Extract the (x, y) coordinate from the center of the cell holding the provided text.  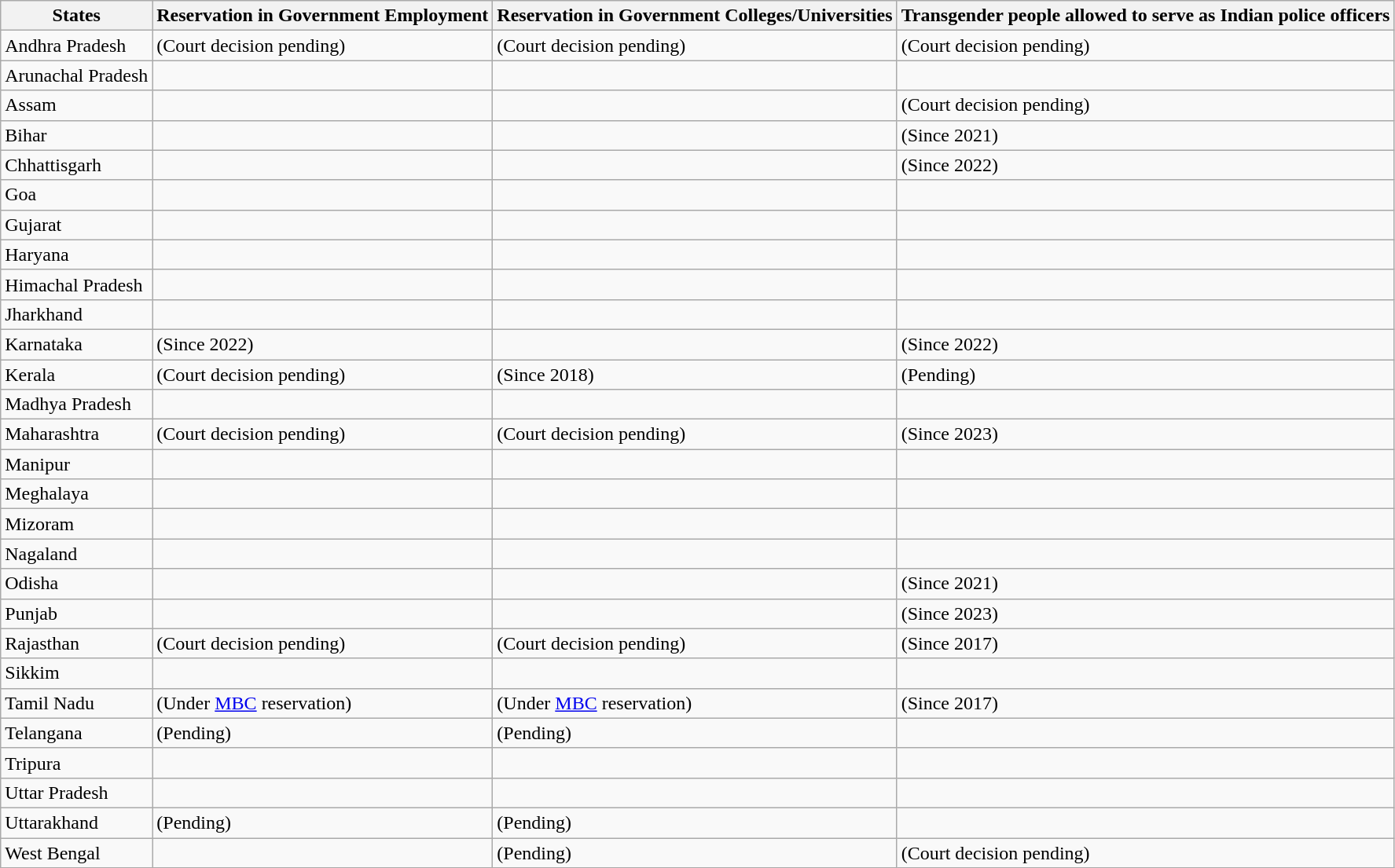
Meghalaya (77, 494)
West Bengal (77, 852)
Gujarat (77, 225)
Himachal Pradesh (77, 284)
Arunachal Pradesh (77, 75)
Reservation in Government Employment (322, 16)
Tripura (77, 763)
Maharashtra (77, 434)
Jharkhand (77, 314)
Tamil Nadu (77, 703)
Transgender people allowed to serve as Indian police officers (1146, 16)
Uttar Pradesh (77, 793)
Kerala (77, 375)
Madhya Pradesh (77, 405)
Sikkim (77, 673)
Mizoram (77, 524)
Nagaland (77, 554)
Telangana (77, 733)
Reservation in Government Colleges/Universities (695, 16)
Karnataka (77, 344)
Goa (77, 195)
Bihar (77, 135)
Haryana (77, 255)
Manipur (77, 464)
States (77, 16)
Chhattisgarh (77, 165)
Punjab (77, 613)
Rajasthan (77, 643)
Andhra Pradesh (77, 46)
(Since 2018) (695, 375)
Odisha (77, 584)
Assam (77, 105)
Uttarakhand (77, 822)
